Provide the (X, Y) coordinate of the cell's center where the given text is located.  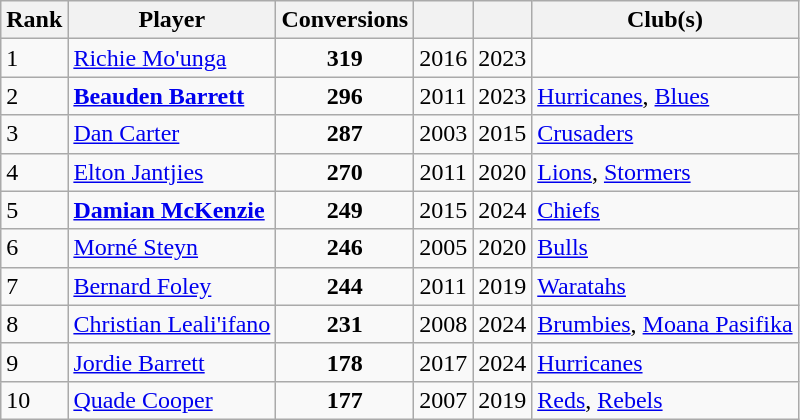
231 (345, 324)
Club(s) (665, 20)
3 (34, 134)
2008 (444, 324)
Elton Jantjies (172, 172)
8 (34, 324)
Bulls (665, 248)
6 (34, 248)
10 (34, 400)
Bernard Foley (172, 286)
Player (172, 20)
Jordie Barrett (172, 362)
178 (345, 362)
287 (345, 134)
2007 (444, 400)
7 (34, 286)
244 (345, 286)
Dan Carter (172, 134)
2017 (444, 362)
Waratahs (665, 286)
Brumbies, Moana Pasifika (665, 324)
Morné Steyn (172, 248)
296 (345, 96)
2005 (444, 248)
Christian Leali'ifano (172, 324)
2003 (444, 134)
Lions, Stormers (665, 172)
Beauden Barrett (172, 96)
2 (34, 96)
Crusaders (665, 134)
Conversions (345, 20)
Richie Mo'unga (172, 58)
319 (345, 58)
Hurricanes (665, 362)
Damian McKenzie (172, 210)
Reds, Rebels (665, 400)
4 (34, 172)
270 (345, 172)
249 (345, 210)
Quade Cooper (172, 400)
Rank (34, 20)
2016 (444, 58)
1 (34, 58)
9 (34, 362)
Hurricanes, Blues (665, 96)
246 (345, 248)
5 (34, 210)
177 (345, 400)
Chiefs (665, 210)
